For the text-containing cell, return its midpoint in [X, Y] coordinate format. 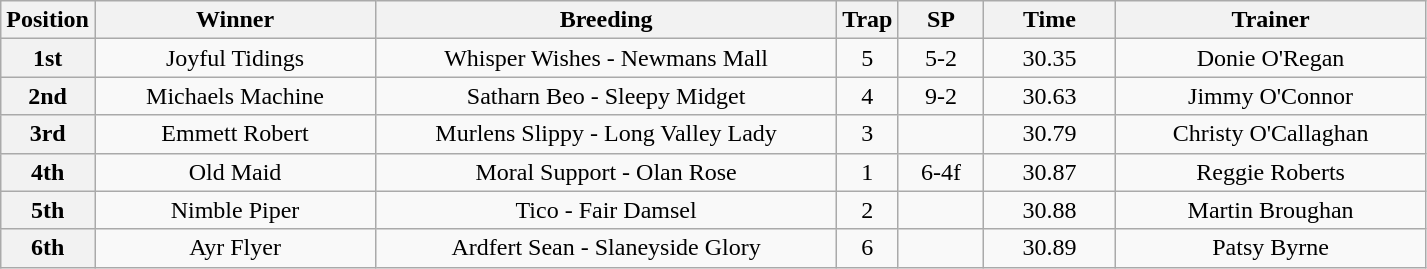
Winner [234, 20]
4 [868, 96]
2nd [48, 96]
6th [48, 248]
Reggie Roberts [1270, 172]
9-2 [941, 96]
Time [1050, 20]
Joyful Tidings [234, 58]
Tico - Fair Damsel [606, 210]
30.63 [1050, 96]
1 [868, 172]
Position [48, 20]
5 [868, 58]
Patsy Byrne [1270, 248]
Michaels Machine [234, 96]
30.88 [1050, 210]
SP [941, 20]
Moral Support - Olan Rose [606, 172]
Breeding [606, 20]
Jimmy O'Connor [1270, 96]
30.35 [1050, 58]
Nimble Piper [234, 210]
Ardfert Sean - Slaneyside Glory [606, 248]
Trap [868, 20]
1st [48, 58]
Whisper Wishes - Newmans Mall [606, 58]
2 [868, 210]
5th [48, 210]
3rd [48, 134]
30.79 [1050, 134]
Murlens Slippy - Long Valley Lady [606, 134]
Martin Broughan [1270, 210]
Emmett Robert [234, 134]
30.87 [1050, 172]
5-2 [941, 58]
6-4f [941, 172]
3 [868, 134]
Old Maid [234, 172]
Christy O'Callaghan [1270, 134]
6 [868, 248]
Trainer [1270, 20]
Satharn Beo - Sleepy Midget [606, 96]
Donie O'Regan [1270, 58]
4th [48, 172]
30.89 [1050, 248]
Ayr Flyer [234, 248]
